Output the (X, Y) coordinate of the center of the cell containing the given text.  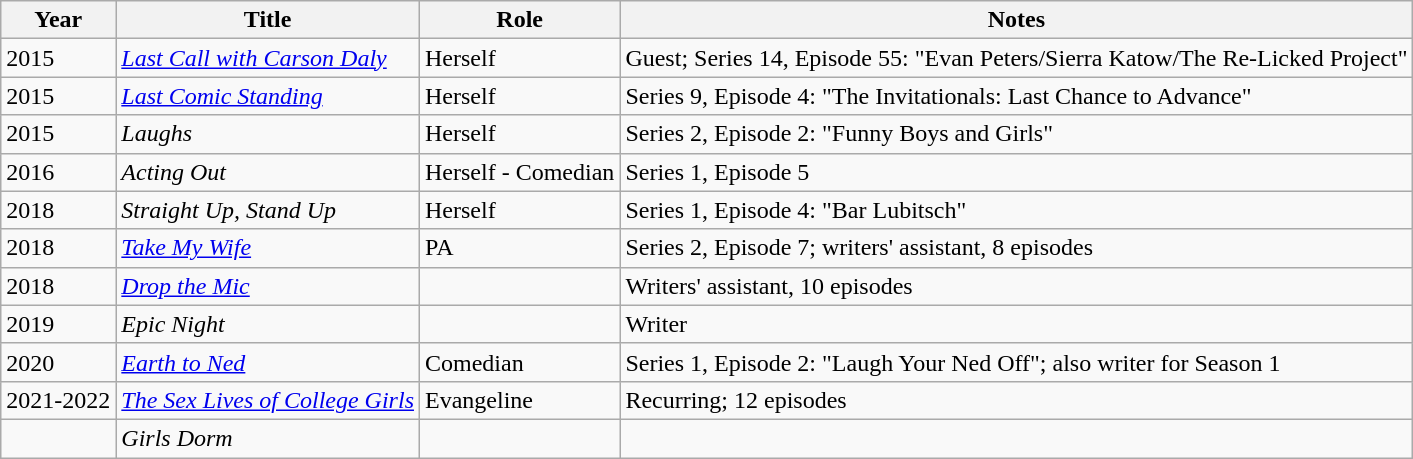
Earth to Ned (268, 362)
Last Call with Carson Daly (268, 58)
2019 (58, 324)
Writers' assistant, 10 episodes (1016, 286)
PA (520, 248)
2020 (58, 362)
Comedian (520, 362)
Series 1, Episode 2: "Laugh Your Ned Off"; also writer for Season 1 (1016, 362)
Last Comic Standing (268, 96)
Recurring; 12 episodes (1016, 400)
Drop the Mic (268, 286)
Evangeline (520, 400)
2021-2022 (58, 400)
Series 2, Episode 2: "Funny Boys and Girls" (1016, 134)
Series 2, Episode 7; writers' assistant, 8 episodes (1016, 248)
Series 1, Episode 4: "Bar Lubitsch" (1016, 210)
Year (58, 20)
Laughs (268, 134)
Girls Dorm (268, 438)
Notes (1016, 20)
Acting Out (268, 172)
Herself - Comedian (520, 172)
Writer (1016, 324)
Role (520, 20)
The Sex Lives of College Girls (268, 400)
Series 9, Episode 4: "The Invitationals: Last Chance to Advance" (1016, 96)
Series 1, Episode 5 (1016, 172)
Guest; Series 14, Episode 55: "Evan Peters/Sierra Katow/The Re-Licked Project" (1016, 58)
Title (268, 20)
2016 (58, 172)
Straight Up, Stand Up (268, 210)
Take My Wife (268, 248)
Epic Night (268, 324)
